Detect which cell encompasses the target text, then output its [x, y] center coordinate. 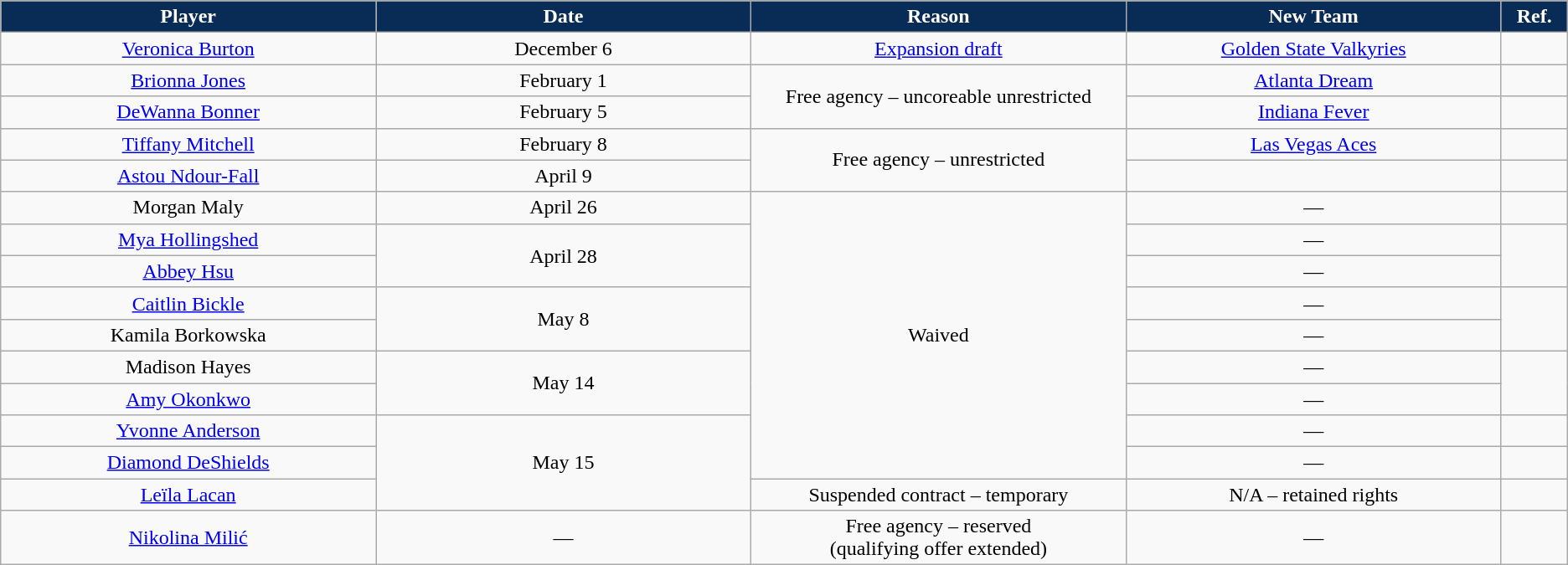
Diamond DeShields [188, 463]
Mya Hollingshed [188, 239]
Amy Okonkwo [188, 399]
Atlanta Dream [1313, 80]
Kamila Borkowska [188, 335]
February 8 [564, 144]
Indiana Fever [1313, 112]
Brionna Jones [188, 80]
May 15 [564, 463]
May 8 [564, 319]
New Team [1313, 17]
Free agency – unrestricted [938, 160]
Date [564, 17]
December 6 [564, 49]
Ref. [1534, 17]
Abbey Hsu [188, 271]
Waived [938, 335]
April 9 [564, 176]
Free agency – reserved(qualifying offer extended) [938, 537]
Leïla Lacan [188, 495]
May 14 [564, 383]
DeWanna Bonner [188, 112]
Player [188, 17]
Nikolina Milić [188, 537]
Morgan Maly [188, 208]
Golden State Valkyries [1313, 49]
Veronica Burton [188, 49]
Caitlin Bickle [188, 303]
April 26 [564, 208]
February 1 [564, 80]
February 5 [564, 112]
Madison Hayes [188, 367]
Las Vegas Aces [1313, 144]
April 28 [564, 255]
N/A – retained rights [1313, 495]
Suspended contract – temporary [938, 495]
Free agency – uncoreable unrestricted [938, 96]
Expansion draft [938, 49]
Reason [938, 17]
Astou Ndour-Fall [188, 176]
Tiffany Mitchell [188, 144]
Yvonne Anderson [188, 431]
